Capture the cell that displays the provided text and extract its (x, y) central coordinate. 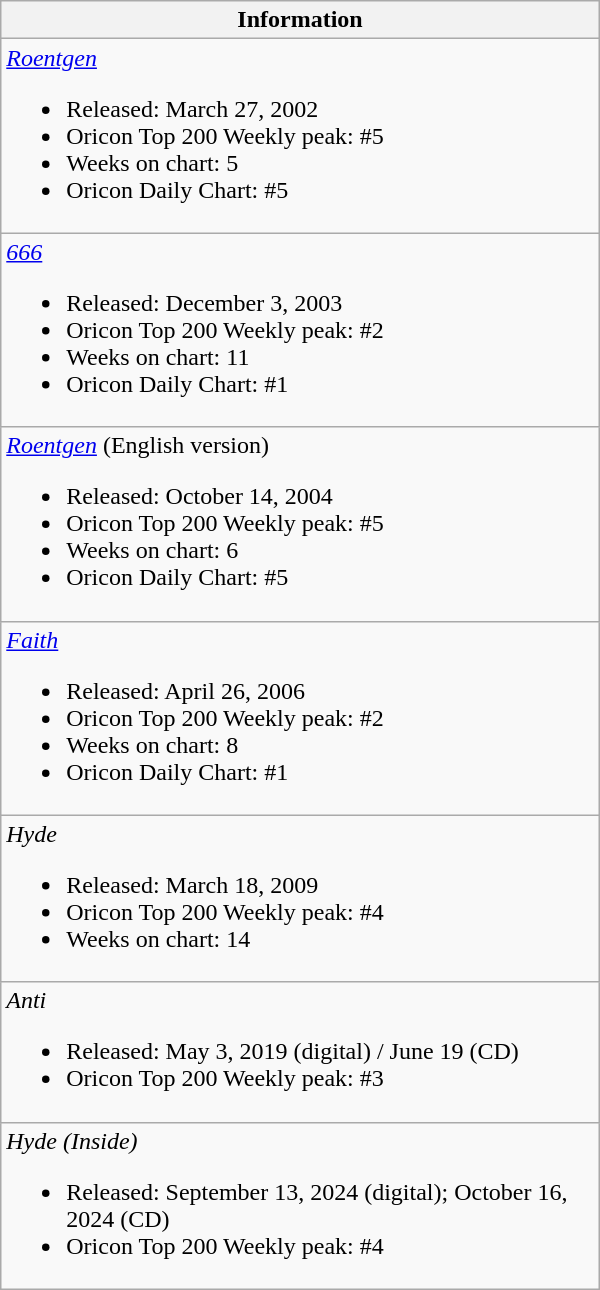
Information (300, 20)
AntiReleased: May 3, 2019 (digital) / June 19 (CD)Oricon Top 200 Weekly peak: #3 (300, 1052)
FaithReleased: April 26, 2006Oricon Top 200 Weekly peak: #2Weeks on chart: 8Oricon Daily Chart: #1 (300, 718)
HydeReleased: March 18, 2009Oricon Top 200 Weekly peak: #4Weeks on chart: 14 (300, 898)
Roentgen (English version)Released: October 14, 2004Oricon Top 200 Weekly peak: #5Weeks on chart: 6Oricon Daily Chart: #5 (300, 524)
666Released: December 3, 2003Oricon Top 200 Weekly peak: #2Weeks on chart: 11Oricon Daily Chart: #1 (300, 330)
Hyde (Inside)Released: September 13, 2024 (digital); October 16, 2024 (CD)Oricon Top 200 Weekly peak: #4 (300, 1206)
RoentgenReleased: March 27, 2002Oricon Top 200 Weekly peak: #5Weeks on chart: 5Oricon Daily Chart: #5 (300, 136)
